Pinpoint the cell where the given text exists, returning its [X, Y] midpoint coordinate. 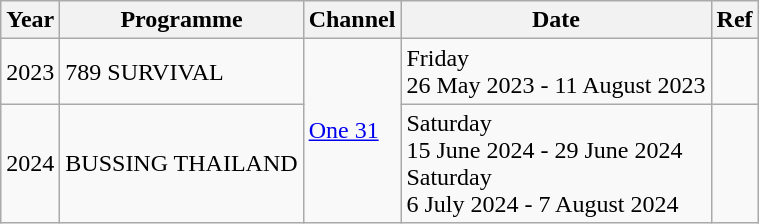
Programme [182, 20]
Ref [734, 20]
Friday26 May 2023 - 11 August 2023 [556, 72]
2023 [30, 72]
One 31 [352, 131]
2024 [30, 164]
789 SURVIVAL [182, 72]
Channel [352, 20]
Date [556, 20]
Year [30, 20]
Saturday15 June 2024 - 29 June 2024Saturday6 July 2024 - 7 August 2024 [556, 164]
BUSSING THAILAND [182, 164]
